Scan for the cell matching the given text and deliver its (x, y) coordinate at center. 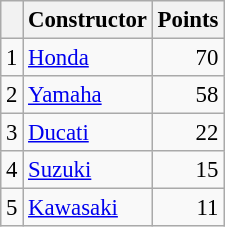
1 (12, 58)
2 (12, 95)
70 (188, 58)
Constructor (88, 20)
15 (188, 170)
Points (188, 20)
22 (188, 133)
Ducati (88, 133)
Honda (88, 58)
Suzuki (88, 170)
4 (12, 170)
5 (12, 208)
3 (12, 133)
Yamaha (88, 95)
58 (188, 95)
Kawasaki (88, 208)
11 (188, 208)
